Scan for the cell matching the given text and deliver its (x, y) coordinate at center. 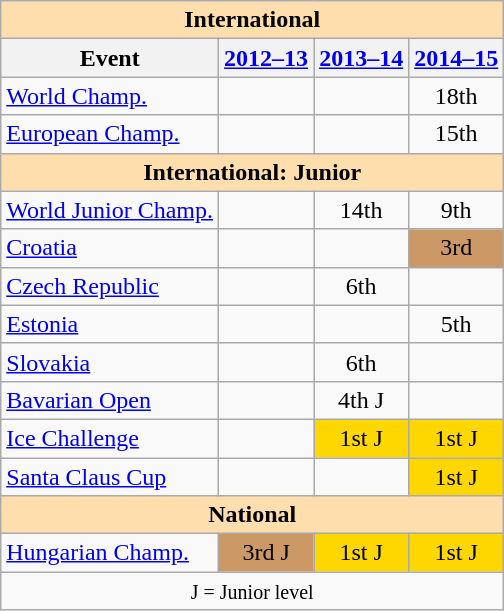
International: Junior (252, 172)
Ice Challenge (110, 438)
J = Junior level (252, 591)
Hungarian Champ. (110, 553)
International (252, 20)
3rd J (266, 553)
World Junior Champ. (110, 210)
18th (456, 96)
2014–15 (456, 58)
European Champ. (110, 134)
15th (456, 134)
14th (362, 210)
World Champ. (110, 96)
Event (110, 58)
Estonia (110, 324)
5th (456, 324)
Santa Claus Cup (110, 477)
3rd (456, 248)
2013–14 (362, 58)
Croatia (110, 248)
National (252, 515)
2012–13 (266, 58)
Czech Republic (110, 286)
9th (456, 210)
Bavarian Open (110, 400)
Slovakia (110, 362)
4th J (362, 400)
